Detect which cell encompasses the target text, then output its (x, y) center coordinate. 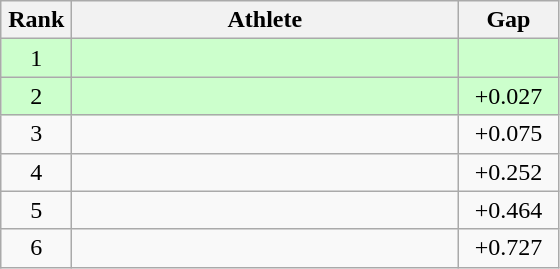
+0.727 (508, 248)
Rank (36, 20)
2 (36, 96)
1 (36, 58)
+0.075 (508, 134)
5 (36, 210)
4 (36, 172)
Gap (508, 20)
Athlete (265, 20)
6 (36, 248)
+0.252 (508, 172)
+0.464 (508, 210)
3 (36, 134)
+0.027 (508, 96)
